Output the [x, y] coordinate of the center of the cell containing the given text.  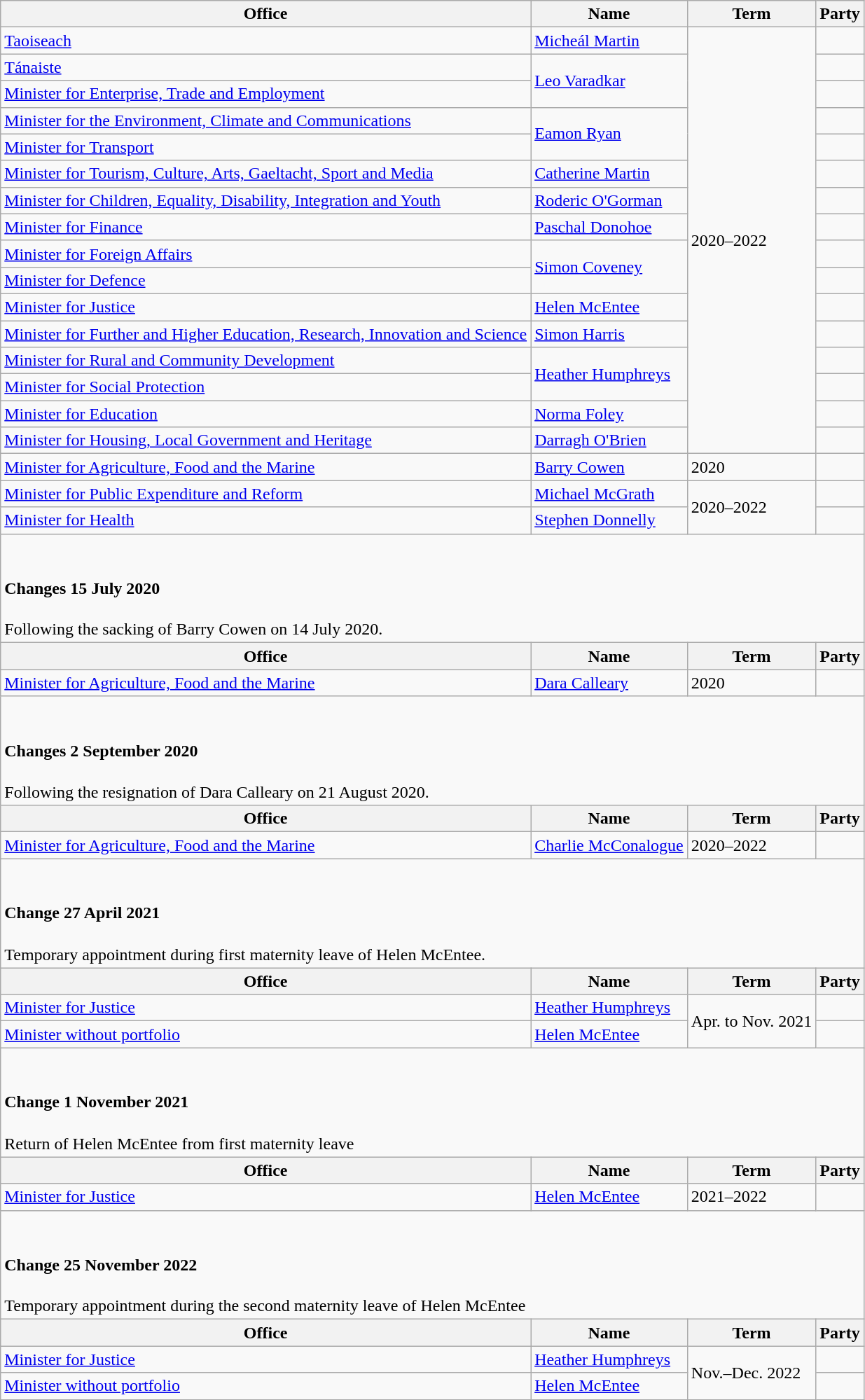
Catherine Martin [609, 174]
Nov.–Dec. 2022 [752, 1373]
Minister for Education [266, 414]
Change 25 November 2022Temporary appointment during the second maternity leave of Helen McEntee [432, 1265]
Minister for Foreign Affairs [266, 254]
Minister for Finance [266, 227]
Minister for Health [266, 520]
Dara Calleary [609, 683]
Charlie McConalogue [609, 845]
Roderic O'Gorman [609, 200]
Minister for Further and Higher Education, Research, Innovation and Science [266, 334]
Minister for the Environment, Climate and Communications [266, 120]
Minister for Transport [266, 147]
Leo Varadkar [609, 81]
2021–2022 [752, 1197]
Barry Cowen [609, 467]
Apr. to Nov. 2021 [752, 1021]
Michael McGrath [609, 494]
Minister for Public Expenditure and Reform [266, 494]
Minister for Children, Equality, Disability, Integration and Youth [266, 200]
Changes 2 September 2020Following the resignation of Dara Calleary on 21 August 2020. [432, 751]
Simon Coveney [609, 267]
Change 27 April 2021Temporary appointment during first maternity leave of Helen McEntee. [432, 913]
Minister for Housing, Local Government and Heritage [266, 441]
Tánaiste [266, 67]
Change 1 November 2021Return of Helen McEntee from first maternity leave [432, 1102]
Paschal Donohoe [609, 227]
Minister for Tourism, Culture, Arts, Gaeltacht, Sport and Media [266, 174]
Minister for Social Protection [266, 387]
Norma Foley [609, 414]
Minister for Defence [266, 280]
Simon Harris [609, 334]
Changes 15 July 2020Following the sacking of Barry Cowen on 14 July 2020. [432, 588]
Stephen Donnelly [609, 520]
Minister for Enterprise, Trade and Employment [266, 94]
Eamon Ryan [609, 134]
Micheál Martin [609, 41]
Taoiseach [266, 41]
Minister for Rural and Community Development [266, 361]
Darragh O'Brien [609, 441]
